Determine the [X, Y] coordinate at the center of the cell enclosing the given text.  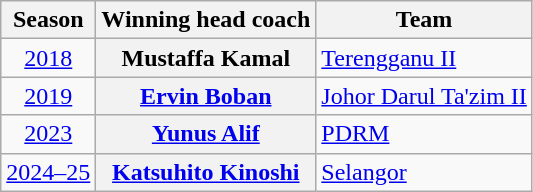
Season [48, 20]
Terengganu II [424, 58]
Yunus Alif [206, 134]
2024–25 [48, 172]
Team [424, 20]
Katsuhito Kinoshi [206, 172]
Ervin Boban [206, 96]
Selangor [424, 172]
2018 [48, 58]
2019 [48, 96]
PDRM [424, 134]
Johor Darul Ta'zim II [424, 96]
Winning head coach [206, 20]
Mustaffa Kamal [206, 58]
2023 [48, 134]
